Locate the cell with the specified text and output its (X, Y) center coordinate. 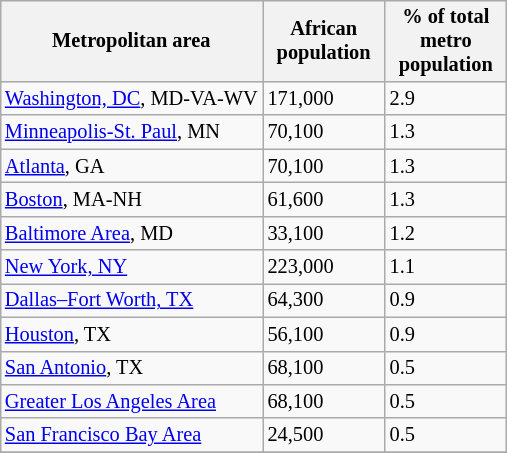
171,000 (324, 99)
African population (324, 41)
Houston, TX (132, 334)
San Francisco Bay Area (132, 435)
Atlanta, GA (132, 166)
64,300 (324, 301)
New York, NY (132, 267)
Boston, MA-NH (132, 200)
1.2 (446, 233)
2.9 (446, 99)
San Antonio, TX (132, 368)
Baltimore Area, MD (132, 233)
Minneapolis-St. Paul, MN (132, 132)
33,100 (324, 233)
223,000 (324, 267)
1.1 (446, 267)
56,100 (324, 334)
% of total metro population (446, 41)
Washington, DC, MD-VA-WV (132, 99)
61,600 (324, 200)
Dallas–Fort Worth, TX (132, 301)
Greater Los Angeles Area (132, 402)
Metropolitan area (132, 41)
24,500 (324, 435)
